Detect which cell encompasses the target text, then output its [x, y] center coordinate. 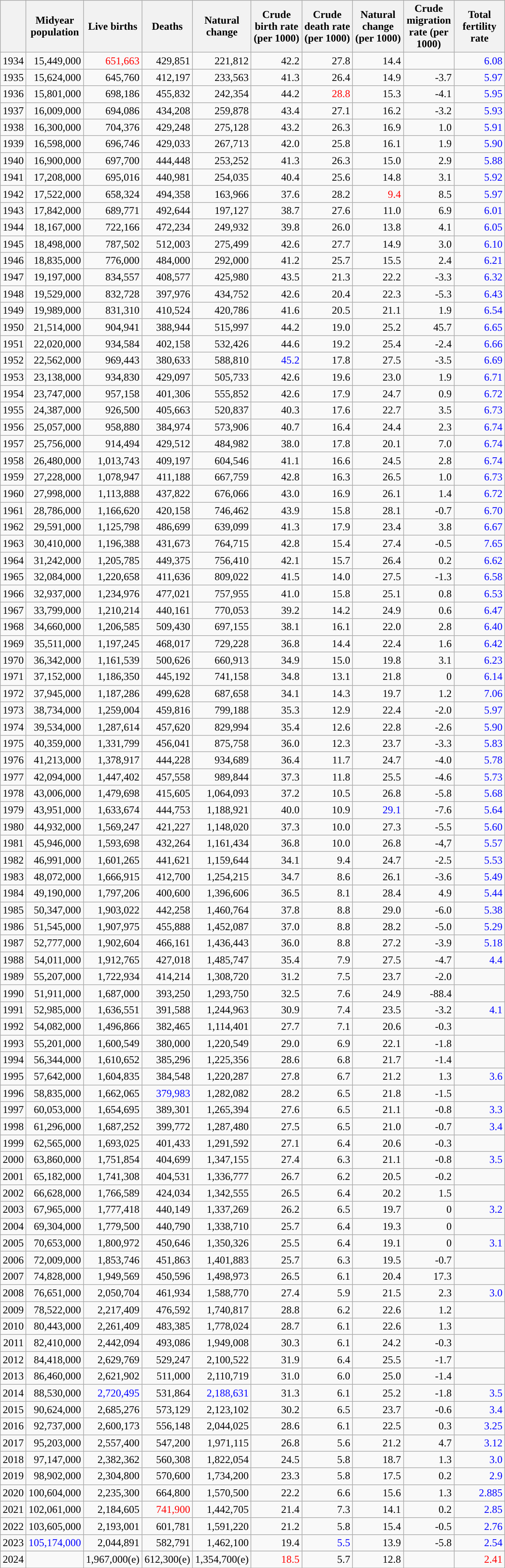
Midyear population [55, 26]
1,205,785 [113, 560]
466,161 [167, 943]
30,410,000 [55, 544]
275,128 [222, 127]
434,752 [222, 294]
6.0 [327, 1376]
6.23 [480, 660]
3.3 [480, 1110]
-1.3 [429, 577]
31.3 [276, 1393]
15.6 [378, 1493]
1969 [13, 644]
10.9 [327, 810]
249,932 [222, 227]
1,125,798 [113, 527]
756,410 [222, 560]
6.65 [480, 327]
39,534,000 [55, 727]
509,430 [167, 627]
2020 [13, 1493]
34.7 [276, 877]
401,433 [167, 1143]
6.14 [480, 677]
-4,7 [429, 843]
6.67 [480, 527]
14.1 [378, 1509]
2,235,300 [113, 1493]
-3.6 [429, 877]
431,673 [167, 544]
770,053 [222, 610]
468,017 [167, 644]
2021 [13, 1509]
1993 [13, 1043]
1,604,835 [113, 1077]
667,759 [222, 477]
20.2 [378, 1193]
29,591,000 [55, 527]
17,208,000 [55, 177]
6.66 [480, 344]
1946 [13, 261]
15,449,000 [55, 61]
1971 [13, 677]
23.3 [276, 1476]
1990 [13, 993]
1,722,934 [113, 976]
34.8 [276, 677]
19,989,000 [55, 311]
51,911,000 [55, 993]
43.9 [276, 511]
42.2 [276, 61]
1,593,698 [113, 843]
0.3 [429, 1426]
19.4 [276, 1543]
511,000 [167, 1376]
1,822,054 [222, 1459]
1974 [13, 727]
404,699 [167, 1160]
420,786 [222, 311]
45.7 [429, 327]
163,966 [222, 194]
2006 [13, 1260]
1,337,269 [222, 1210]
2,123,102 [222, 1410]
253,252 [222, 161]
1980 [13, 827]
1965 [13, 577]
1968 [13, 627]
61,296,000 [55, 1127]
39.8 [276, 227]
-3.9 [429, 943]
4.9 [429, 893]
2,261,409 [113, 1326]
1,401,883 [222, 1260]
1,600,549 [113, 1043]
18,498,000 [55, 244]
1,447,402 [113, 777]
1960 [13, 493]
2001 [13, 1176]
1963 [13, 544]
67,965,000 [55, 1210]
1944 [13, 227]
440,981 [167, 177]
3.12 [480, 1443]
-5.5 [429, 827]
2,188,631 [222, 1393]
2,044,891 [113, 1543]
831,310 [113, 311]
904,941 [113, 327]
20.1 [378, 444]
1987 [13, 943]
2,304,800 [113, 1476]
17,522,000 [55, 194]
2,685,276 [113, 1410]
1,751,854 [113, 1160]
221,812 [222, 61]
275,499 [222, 244]
7.5 [327, 976]
19.8 [378, 660]
14.2 [327, 610]
1954 [13, 394]
5.95 [480, 94]
22.3 [378, 294]
1941 [13, 177]
5.88 [480, 161]
52,985,000 [55, 1010]
1,591,220 [222, 1526]
1,949,008 [222, 1343]
505,733 [222, 377]
28.7 [276, 1326]
2,100,522 [222, 1360]
2.85 [480, 1509]
88,530,000 [55, 1393]
1,460,764 [222, 910]
6.7 [327, 1077]
-4.1 [429, 94]
2,600,173 [113, 1426]
30.9 [276, 1010]
2,193,001 [113, 1526]
267,713 [222, 144]
28.1 [378, 511]
6.21 [480, 261]
389,301 [167, 1110]
512,003 [167, 244]
660,913 [222, 660]
56,344,000 [55, 1060]
233,563 [222, 77]
1983 [13, 877]
1,662,065 [113, 1093]
612,300(e) [167, 1559]
41.6 [276, 311]
604,546 [222, 460]
37.8 [276, 910]
450,646 [167, 1243]
1,210,214 [113, 610]
799,188 [222, 710]
1,259,004 [113, 710]
103,605,000 [55, 1526]
1,436,443 [222, 943]
1977 [13, 777]
1978 [13, 794]
934,689 [222, 760]
1,654,695 [113, 1110]
2002 [13, 1193]
6.40 [480, 627]
455,888 [167, 927]
16.4 [327, 427]
3.8 [429, 527]
424,034 [167, 1193]
1999 [13, 1143]
405,663 [167, 410]
-5.3 [429, 294]
411,636 [167, 577]
69,304,000 [55, 1226]
25.1 [378, 594]
2007 [13, 1276]
2,621,902 [113, 1376]
1,569,247 [113, 827]
8.5 [429, 194]
385,296 [167, 1060]
698,186 [113, 94]
420,158 [167, 511]
-2.4 [429, 344]
1994 [13, 1060]
63,860,000 [55, 1160]
1,187,286 [113, 693]
957,158 [113, 394]
0.9 [429, 394]
76,651,000 [55, 1293]
57,642,000 [55, 1077]
43.4 [276, 111]
411,188 [167, 477]
409,197 [167, 460]
1,779,500 [113, 1226]
1,338,710 [222, 1226]
437,822 [167, 493]
6.69 [480, 360]
23.5 [378, 1010]
-4.6 [429, 777]
11.8 [327, 777]
25,756,000 [55, 444]
6.62 [480, 560]
1,687,252 [113, 1127]
1,693,025 [113, 1143]
6.53 [480, 594]
1,907,975 [113, 927]
22,020,000 [55, 344]
44.6 [276, 344]
49,190,000 [55, 893]
24.2 [378, 1343]
787,502 [113, 244]
-3.7 [429, 77]
1,610,652 [113, 1060]
393,250 [167, 993]
-2.5 [429, 860]
412,197 [167, 77]
8.6 [327, 877]
74,828,000 [55, 1276]
6.08 [480, 61]
1948 [13, 294]
1976 [13, 760]
1,741,308 [113, 1176]
875,758 [222, 743]
1951 [13, 344]
429,248 [167, 127]
23.4 [378, 527]
6.8 [327, 1060]
90,624,000 [55, 1410]
697,700 [113, 161]
15,801,000 [55, 94]
658,324 [113, 194]
1996 [13, 1093]
832,728 [113, 294]
689,771 [113, 210]
22.7 [378, 410]
384,974 [167, 427]
5.5 [327, 1543]
12.6 [327, 727]
12.3 [327, 743]
37.6 [276, 194]
1,588,770 [222, 1293]
5.7 [327, 1559]
494,358 [167, 194]
388,944 [167, 327]
704,376 [113, 127]
1,206,585 [113, 627]
1,287,614 [113, 727]
4.4 [480, 960]
809,022 [222, 577]
1953 [13, 377]
26.7 [276, 1176]
404,531 [167, 1176]
2,217,409 [113, 1309]
40.7 [276, 427]
23,138,000 [55, 377]
410,524 [167, 311]
555,852 [222, 394]
1942 [13, 194]
1,734,200 [222, 1476]
493,086 [167, 1343]
Natural change (per 1000) [378, 26]
36,342,000 [55, 660]
2019 [13, 1476]
2,442,094 [113, 1343]
38,734,000 [55, 710]
1943 [13, 210]
547,200 [167, 1443]
78,522,000 [55, 1309]
1,244,963 [222, 1010]
1,601,265 [113, 860]
1,687,000 [113, 993]
582,791 [167, 1543]
1967 [13, 610]
573,129 [167, 1410]
687,658 [222, 693]
1.4 [429, 493]
1,350,326 [222, 1243]
7.4 [327, 1010]
42,094,000 [55, 777]
1,967,000(e) [113, 1559]
259,878 [222, 111]
1,331,799 [113, 743]
1956 [13, 427]
639,099 [222, 527]
1937 [13, 111]
451,863 [167, 1260]
1,078,947 [113, 477]
16,300,000 [55, 127]
41.2 [276, 261]
1,778,024 [222, 1326]
5.38 [480, 910]
19.5 [378, 1260]
440,790 [167, 1226]
-1.7 [429, 1360]
254,035 [222, 177]
-3.5 [429, 360]
14.0 [327, 577]
1,265,394 [222, 1110]
60,053,000 [55, 1110]
12.8 [378, 1559]
-88.4 [429, 993]
664,800 [167, 1493]
27.2 [378, 943]
2011 [13, 1343]
43.5 [276, 277]
2,382,362 [113, 1459]
23.0 [378, 377]
1957 [13, 444]
-7.6 [429, 810]
1,114,401 [222, 1026]
2,557,400 [113, 1443]
98,902,000 [55, 1476]
1973 [13, 710]
21.5 [378, 1293]
1964 [13, 560]
16.6 [327, 460]
16,598,000 [55, 144]
82,410,000 [55, 1343]
697,155 [222, 627]
7.65 [480, 544]
1,159,644 [222, 860]
484,982 [222, 444]
2009 [13, 1309]
16.3 [327, 477]
15.3 [378, 94]
1,161,539 [113, 660]
484,000 [167, 261]
2,629,769 [113, 1360]
37.2 [276, 794]
38.0 [276, 444]
38.1 [276, 627]
380,633 [167, 360]
54,082,000 [55, 1026]
7.1 [327, 1026]
969,443 [113, 360]
7.0 [429, 444]
455,832 [167, 94]
7.3 [327, 1509]
-6.0 [429, 910]
531,864 [167, 1393]
408,577 [167, 277]
55,201,000 [55, 1043]
1,354,700(e) [222, 1559]
Live births [113, 26]
1,196,388 [113, 544]
2.76 [480, 1526]
52,777,000 [55, 943]
556,148 [167, 1426]
444,448 [167, 161]
54,011,000 [55, 960]
1945 [13, 244]
429,512 [167, 444]
694,086 [113, 111]
1958 [13, 460]
92,737,000 [55, 1426]
18,835,000 [55, 261]
601,781 [167, 1526]
1997 [13, 1110]
5.53 [480, 860]
51,545,000 [55, 927]
645,760 [113, 77]
5.18 [480, 943]
30.3 [276, 1343]
2012 [13, 1360]
441,621 [167, 860]
Deaths [167, 26]
2018 [13, 1459]
-4.7 [429, 960]
95,203,000 [55, 1443]
14.8 [378, 177]
2003 [13, 1210]
11.7 [327, 760]
18.5 [276, 1559]
33,799,000 [55, 610]
-4.0 [429, 760]
1984 [13, 893]
21.7 [378, 1060]
1,633,674 [113, 810]
2,044,025 [222, 1426]
7.06 [480, 693]
1,971,115 [222, 1443]
34.9 [276, 660]
26,480,000 [55, 460]
450,596 [167, 1276]
696,746 [113, 144]
829,994 [222, 727]
5.83 [480, 743]
18,167,000 [55, 227]
472,234 [167, 227]
38.7 [276, 210]
58,835,000 [55, 1093]
22,562,000 [55, 360]
8.1 [327, 893]
15.7 [327, 560]
1,282,082 [222, 1093]
70,653,000 [55, 1243]
44,932,000 [55, 827]
500,626 [167, 660]
14.3 [327, 693]
1995 [13, 1077]
1939 [13, 144]
1,166,620 [113, 511]
25.6 [327, 177]
15.5 [378, 261]
415,605 [167, 794]
459,816 [167, 710]
1972 [13, 693]
43,951,000 [55, 810]
17,842,000 [55, 210]
Crude migration rate (per 1000) [429, 26]
1,800,972 [113, 1243]
18.7 [378, 1459]
440,149 [167, 1210]
22.0 [378, 627]
41,213,000 [55, 760]
1,777,418 [113, 1210]
1947 [13, 277]
31.9 [276, 1360]
1.6 [429, 644]
1992 [13, 1026]
1,797,206 [113, 893]
6.05 [480, 227]
37,152,000 [55, 677]
2015 [13, 1410]
30.2 [276, 1410]
17.5 [378, 1476]
24,387,000 [55, 410]
2024 [13, 1559]
457,620 [167, 727]
520,837 [222, 410]
0.6 [429, 610]
46,991,000 [55, 860]
1936 [13, 94]
17.6 [327, 410]
24.4 [378, 427]
13.8 [378, 227]
399,772 [167, 1127]
757,955 [222, 594]
43,006,000 [55, 794]
2,110,719 [222, 1376]
515,997 [222, 327]
1,197,245 [113, 644]
19,197,000 [55, 277]
2,184,605 [113, 1509]
Total fertility rate [480, 26]
1,013,743 [113, 460]
1,188,921 [222, 810]
444,753 [167, 810]
456,041 [167, 743]
40.3 [276, 410]
6.58 [480, 577]
1989 [13, 976]
1,949,569 [113, 1276]
1,442,705 [222, 1509]
434,208 [167, 111]
97,147,000 [55, 1459]
483,385 [167, 1326]
1,308,720 [222, 976]
2.41 [480, 1559]
1,853,746 [113, 1260]
2016 [13, 1426]
5.64 [480, 810]
1,903,022 [113, 910]
1979 [13, 810]
1959 [13, 477]
5.9 [327, 1293]
41.1 [276, 460]
2,720,495 [113, 1393]
676,066 [222, 493]
934,830 [113, 377]
43.2 [276, 127]
26.0 [327, 227]
1934 [13, 61]
1,766,589 [113, 1193]
476,592 [167, 1309]
397,976 [167, 294]
16,009,000 [55, 111]
1,148,020 [222, 827]
32,937,000 [55, 594]
1,293,750 [222, 993]
102,061,000 [55, 1509]
27,998,000 [55, 493]
6.6 [327, 1493]
1,666,915 [113, 877]
1985 [13, 910]
425,980 [222, 277]
1,234,976 [113, 594]
1,220,658 [113, 577]
13.9 [378, 1543]
1975 [13, 743]
3.6 [480, 1077]
1,912,765 [113, 960]
379,983 [167, 1093]
36.5 [276, 893]
45,946,000 [55, 843]
2.4 [429, 261]
1940 [13, 161]
-1.5 [429, 1093]
86,460,000 [55, 1376]
1,113,888 [113, 493]
23,747,000 [55, 394]
391,588 [167, 1010]
6.43 [480, 294]
1986 [13, 927]
499,628 [167, 693]
19.1 [378, 1243]
48,072,000 [55, 877]
1962 [13, 527]
529,247 [167, 1360]
42.0 [276, 144]
5.73 [480, 777]
432,264 [167, 843]
40,359,000 [55, 743]
1,396,606 [222, 893]
741,158 [222, 677]
5.93 [480, 111]
486,699 [167, 527]
43.0 [276, 493]
35,511,000 [55, 644]
2000 [13, 1160]
21,514,000 [55, 327]
1955 [13, 410]
741,900 [167, 1509]
1,291,592 [222, 1143]
35.3 [276, 710]
36.4 [276, 760]
2017 [13, 1443]
31.2 [276, 976]
570,600 [167, 1476]
776,000 [113, 261]
27.3 [378, 827]
66,628,000 [55, 1193]
695,016 [113, 177]
421,227 [167, 827]
37.0 [276, 927]
0.8 [429, 594]
1,064,093 [222, 794]
400,600 [167, 893]
5.44 [480, 893]
40.4 [276, 177]
41.5 [276, 577]
2010 [13, 1326]
4.7 [429, 1443]
1970 [13, 660]
39.2 [276, 610]
55,207,000 [55, 976]
444,228 [167, 760]
588,810 [222, 360]
401,306 [167, 394]
429,033 [167, 144]
19.2 [327, 344]
1982 [13, 860]
1,378,917 [113, 760]
19.0 [327, 327]
-2.6 [429, 727]
21.0 [378, 1127]
25,057,000 [55, 427]
19.6 [327, 377]
42.1 [276, 560]
402,158 [167, 344]
1,342,555 [222, 1193]
384,548 [167, 1077]
242,354 [222, 94]
Crude birth rate (per 1000) [276, 26]
Natural change [222, 26]
21.4 [276, 1509]
25.8 [327, 144]
-5.0 [429, 927]
105,174,000 [55, 1543]
12.9 [327, 710]
449,375 [167, 560]
722,166 [113, 227]
445,192 [167, 677]
1,498,973 [222, 1276]
1,336,777 [222, 1176]
1,161,434 [222, 843]
1935 [13, 77]
5.49 [480, 877]
6.54 [480, 311]
40.0 [276, 810]
25.4 [378, 344]
5.57 [480, 843]
1,636,551 [113, 1010]
65,182,000 [55, 1176]
492,644 [167, 210]
429,097 [167, 377]
32.5 [276, 993]
100,604,000 [55, 1493]
6.70 [480, 511]
427,018 [167, 960]
2.54 [480, 1543]
440,161 [167, 610]
10.5 [327, 794]
25.0 [378, 1376]
764,715 [222, 544]
1991 [13, 1010]
5.68 [480, 794]
17.3 [429, 1276]
5.92 [480, 177]
3.25 [480, 1426]
80,443,000 [55, 1326]
1988 [13, 960]
1,570,500 [222, 1493]
21.3 [327, 277]
1,479,698 [113, 794]
429,851 [167, 61]
1,462,100 [222, 1543]
412,700 [167, 877]
292,000 [222, 261]
746,462 [222, 511]
5.91 [480, 127]
2004 [13, 1226]
15,624,000 [55, 77]
2.885 [480, 1493]
1998 [13, 1127]
-0.2 [429, 1176]
62,565,000 [55, 1143]
1949 [13, 311]
5.29 [480, 927]
2,050,704 [113, 1293]
958,880 [113, 427]
380,000 [167, 1043]
5.78 [480, 760]
84,418,000 [55, 1360]
1.5 [429, 1193]
2014 [13, 1393]
1,902,604 [113, 943]
28,786,000 [55, 511]
5.6 [327, 1443]
5.60 [480, 827]
1,225,356 [222, 1060]
19,529,000 [55, 294]
2023 [13, 1543]
19.3 [378, 1226]
934,584 [113, 344]
22.1 [378, 1043]
72,009,000 [55, 1260]
29.1 [378, 810]
32,084,000 [55, 577]
1950 [13, 327]
2013 [13, 1376]
6.47 [480, 610]
31.0 [276, 1376]
6.01 [480, 210]
27,228,000 [55, 477]
914,494 [113, 444]
461,934 [167, 1293]
1,485,747 [222, 960]
31,242,000 [55, 560]
16,900,000 [55, 161]
1938 [13, 127]
13.1 [327, 677]
197,127 [222, 210]
50,347,000 [55, 910]
442,258 [167, 910]
2008 [13, 1293]
-0.6 [429, 1410]
1,287,480 [222, 1127]
16.2 [378, 111]
26.2 [276, 1210]
11.0 [378, 210]
477,021 [167, 594]
1952 [13, 360]
6.42 [480, 644]
1,254,215 [222, 877]
1966 [13, 594]
560,308 [167, 1459]
22.5 [378, 1426]
1,347,155 [222, 1160]
45.2 [276, 360]
2005 [13, 1243]
1961 [13, 511]
6.10 [480, 244]
926,500 [113, 410]
22.8 [378, 727]
651,663 [113, 61]
41.0 [276, 594]
7.6 [327, 993]
834,557 [113, 277]
1,220,287 [222, 1077]
28.4 [378, 893]
573,906 [222, 427]
7.9 [327, 960]
729,228 [222, 644]
3.2 [480, 1210]
382,465 [167, 1026]
1,186,350 [113, 677]
532,426 [222, 344]
Crude death rate (per 1000) [327, 26]
414,214 [167, 976]
1,740,817 [222, 1309]
6.71 [480, 377]
34,660,000 [55, 627]
457,558 [167, 777]
1,452,087 [222, 927]
2022 [13, 1526]
989,844 [222, 777]
1981 [13, 843]
1,220,549 [222, 1043]
6.32 [480, 277]
37,945,000 [55, 693]
1,496,866 [113, 1026]
